Locate the cell with the specified text and output its [X, Y] center coordinate. 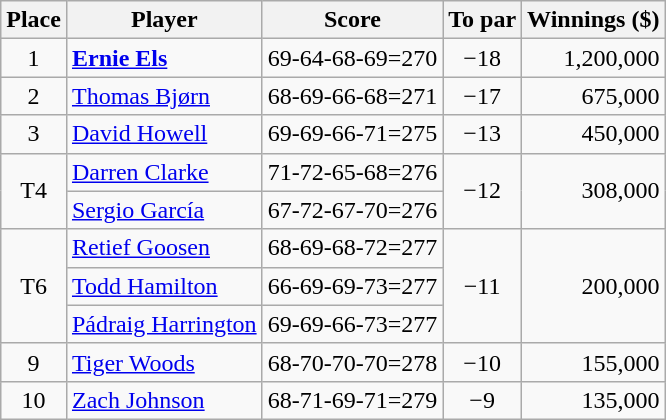
−10 [482, 362]
−12 [482, 191]
Retief Goosen [164, 248]
Thomas Bjørn [164, 96]
155,000 [594, 362]
Zach Johnson [164, 400]
1 [34, 58]
9 [34, 362]
To par [482, 20]
Todd Hamilton [164, 286]
69-69-66-73=277 [352, 324]
−13 [482, 134]
Player [164, 20]
Score [352, 20]
69-64-68-69=270 [352, 58]
67-72-67-70=276 [352, 210]
68-71-69-71=279 [352, 400]
Winnings ($) [594, 20]
10 [34, 400]
450,000 [594, 134]
2 [34, 96]
−11 [482, 286]
135,000 [594, 400]
66-69-69-73=277 [352, 286]
Darren Clarke [164, 172]
68-69-66-68=271 [352, 96]
68-69-68-72=277 [352, 248]
675,000 [594, 96]
69-69-66-71=275 [352, 134]
3 [34, 134]
Place [34, 20]
200,000 [594, 286]
−18 [482, 58]
T4 [34, 191]
71-72-65-68=276 [352, 172]
1,200,000 [594, 58]
−17 [482, 96]
Sergio García [164, 210]
Tiger Woods [164, 362]
68-70-70-70=278 [352, 362]
T6 [34, 286]
Ernie Els [164, 58]
David Howell [164, 134]
−9 [482, 400]
Pádraig Harrington [164, 324]
308,000 [594, 191]
